Search for the cell housing the specified text and yield its [X, Y] center coordinate. 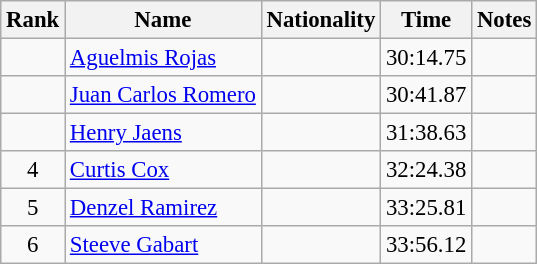
Time [426, 20]
Aguelmis Rojas [164, 58]
33:56.12 [426, 245]
Juan Carlos Romero [164, 95]
Rank [33, 20]
Nationality [320, 20]
31:38.63 [426, 133]
Curtis Cox [164, 170]
Henry Jaens [164, 133]
Denzel Ramirez [164, 208]
33:25.81 [426, 208]
6 [33, 245]
Steeve Gabart [164, 245]
4 [33, 170]
5 [33, 208]
32:24.38 [426, 170]
Name [164, 20]
30:14.75 [426, 58]
30:41.87 [426, 95]
Notes [504, 20]
